Provide the [x, y] coordinate of the cell's center where the given text is located.  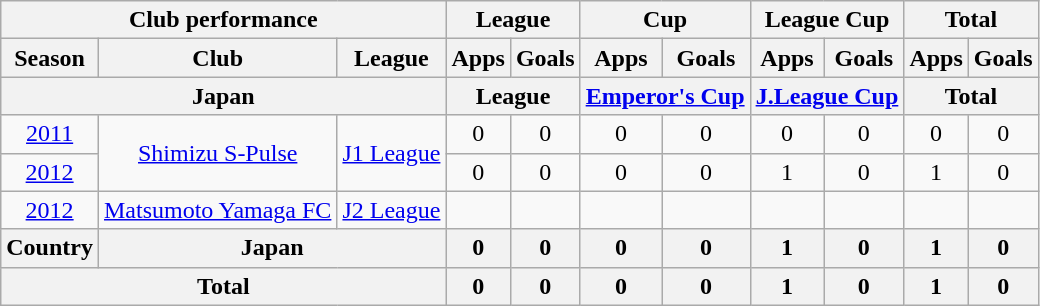
Club performance [224, 20]
J.League Cup [827, 96]
Season [50, 58]
Club [217, 58]
J2 League [392, 210]
Emperor's Cup [665, 96]
League Cup [827, 20]
Country [50, 248]
J1 League [392, 153]
Shimizu S-Pulse [217, 153]
Cup [665, 20]
2011 [50, 134]
Matsumoto Yamaga FC [217, 210]
